For the text-containing cell, return its midpoint in [x, y] coordinate format. 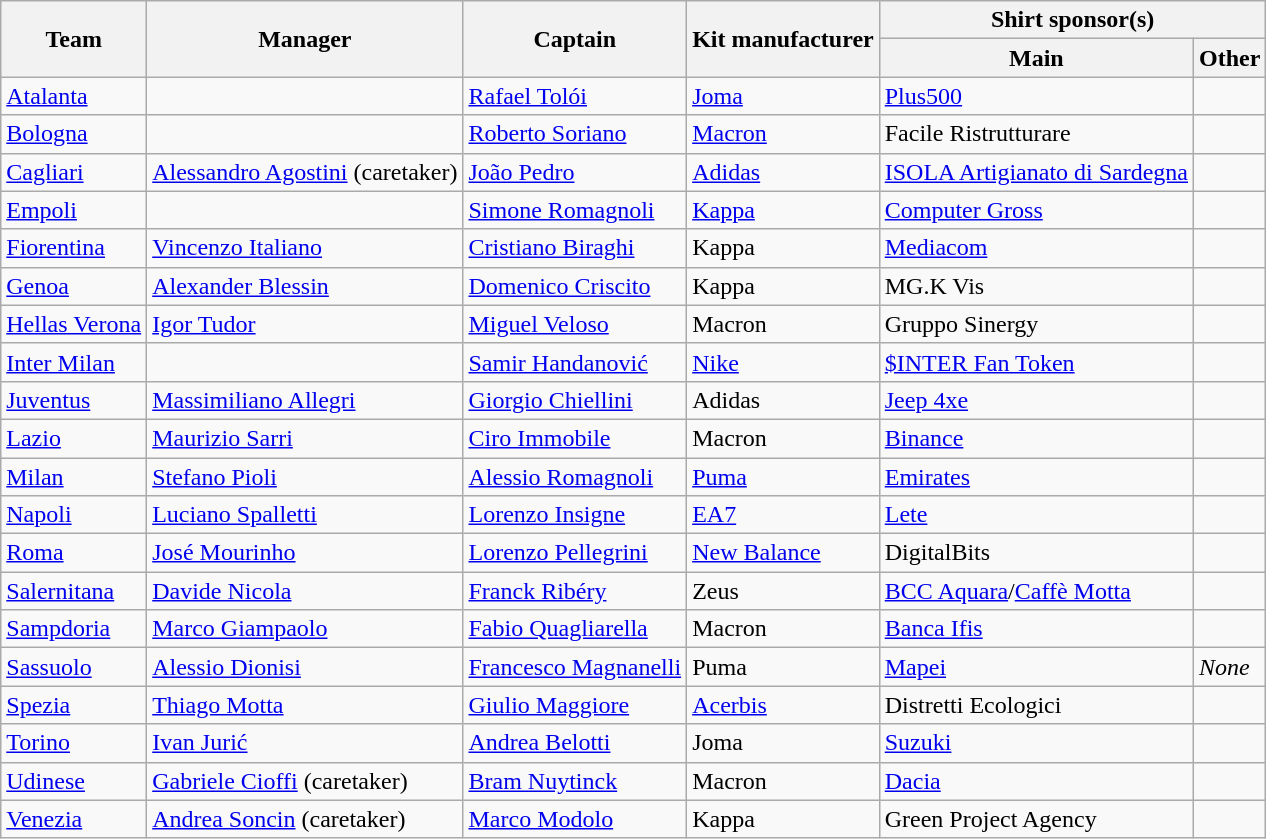
Giulio Maggiore [575, 705]
Banca Ifis [1036, 629]
Roma [74, 553]
Alessio Romagnoli [575, 477]
Massimiliano Allegri [305, 400]
José Mourinho [305, 553]
Franck Ribéry [575, 591]
Bologna [74, 134]
Computer Gross [1036, 210]
Plus500 [1036, 96]
Cristiano Biraghi [575, 248]
Empoli [74, 210]
Binance [1036, 438]
ISOLA Artigianato di Sardegna [1036, 172]
Facile Ristrutturare [1036, 134]
Sassuolo [74, 667]
Spezia [74, 705]
Giorgio Chiellini [575, 400]
Igor Tudor [305, 324]
Maurizio Sarri [305, 438]
BCC Aquara/Caffè Motta [1036, 591]
Team [74, 39]
Stefano Pioli [305, 477]
Udinese [74, 781]
Alexander Blessin [305, 286]
Ciro Immobile [575, 438]
$INTER Fan Token [1036, 362]
Sampdoria [74, 629]
Miguel Veloso [575, 324]
Roberto Soriano [575, 134]
Lorenzo Pellegrini [575, 553]
João Pedro [575, 172]
Marco Modolo [575, 819]
Luciano Spalletti [305, 515]
Manager [305, 39]
Domenico Criscito [575, 286]
Lorenzo Insigne [575, 515]
Jeep 4xe [1036, 400]
Andrea Soncin (caretaker) [305, 819]
Alessandro Agostini (caretaker) [305, 172]
Nike [784, 362]
Vincenzo Italiano [305, 248]
Acerbis [784, 705]
Venezia [74, 819]
Rafael Tolói [575, 96]
Simone Romagnoli [575, 210]
Fabio Quagliarella [575, 629]
Other [1230, 58]
Green Project Agency [1036, 819]
Main [1036, 58]
Marco Giampaolo [305, 629]
Lete [1036, 515]
Thiago Motta [305, 705]
Davide Nicola [305, 591]
Andrea Belotti [575, 743]
Bram Nuytinck [575, 781]
Emirates [1036, 477]
Dacia [1036, 781]
New Balance [784, 553]
Shirt sponsor(s) [1072, 20]
Francesco Magnanelli [575, 667]
Torino [74, 743]
Ivan Jurić [305, 743]
MG.K Vis [1036, 286]
Genoa [74, 286]
Distretti Ecologici [1036, 705]
Zeus [784, 591]
Atalanta [74, 96]
Mediacom [1036, 248]
EA7 [784, 515]
Hellas Verona [74, 324]
Cagliari [74, 172]
Inter Milan [74, 362]
Gruppo Sinergy [1036, 324]
Napoli [74, 515]
Lazio [74, 438]
Fiorentina [74, 248]
Alessio Dionisi [305, 667]
Mapei [1036, 667]
Gabriele Cioffi (caretaker) [305, 781]
None [1230, 667]
DigitalBits [1036, 553]
Juventus [74, 400]
Kit manufacturer [784, 39]
Captain [575, 39]
Suzuki [1036, 743]
Salernitana [74, 591]
Milan [74, 477]
Samir Handanović [575, 362]
